Scan for the cell matching the given text and deliver its (x, y) coordinate at center. 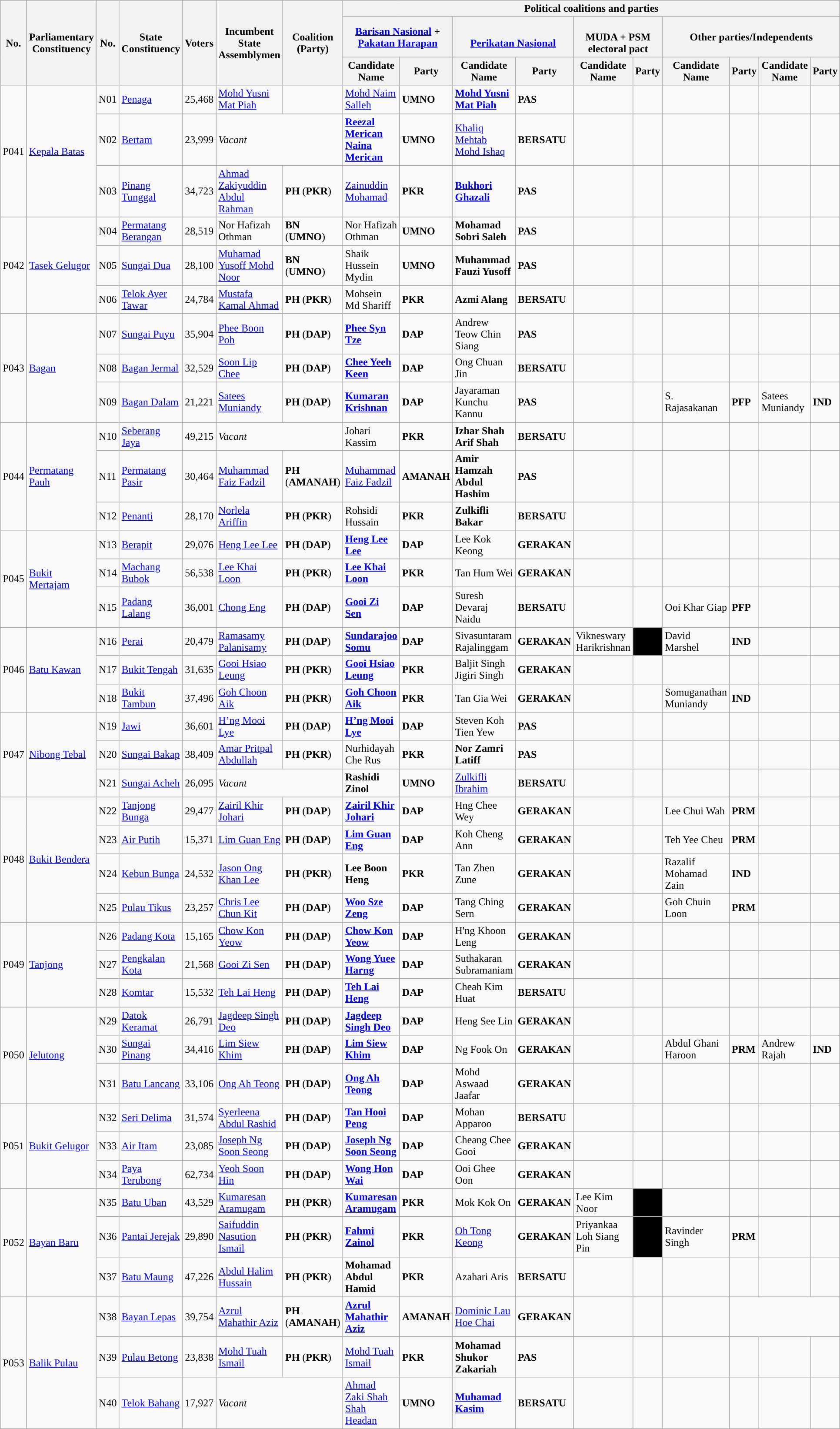
Lee Kok Keong (484, 545)
Bukhori Ghazali (484, 191)
Bertam (151, 139)
P052 (13, 1242)
28,170 (199, 517)
15,165 (199, 936)
Mohamad Abdul Hamid (371, 1277)
Priyankaa Loh Siang Pin (603, 1237)
28,519 (199, 231)
Kebun Bunga (151, 873)
P043 (13, 368)
P041 (13, 151)
Telok Bahang (151, 1402)
Lee Chui Wah (696, 811)
Berapit (151, 545)
N16 (108, 641)
N06 (108, 299)
Tan Zhen Zune (484, 873)
Batu Uban (151, 1202)
Izhar Shah Arif Shah (484, 436)
N10 (108, 436)
P053 (13, 1362)
Amar Pritpal Abdullah (250, 754)
Permatang Berangan (151, 231)
Jelutong (61, 1055)
Andrew Teow Chin Siang (484, 334)
Sungai Pinang (151, 1049)
Wong Yuee Harng (371, 965)
N13 (108, 545)
Batu Lancang (151, 1084)
Sungai Dua (151, 265)
29,076 (199, 545)
N25 (108, 907)
Batu Maung (151, 1277)
Nibong Tebal (61, 754)
Seri Delima (151, 1118)
Mohamad Sobri Saleh (484, 231)
Sungai Acheh (151, 783)
Hng Chee Wey (484, 811)
15,532 (199, 993)
Rashidi Zinol (371, 783)
Bukit Mertajam (61, 579)
Incumbent State Assemblymen (250, 43)
Tanjong (61, 965)
Cheah Kim Huat (484, 993)
23,085 (199, 1146)
Dominic Lau Hoe Chai (484, 1317)
N07 (108, 334)
Bukit Tambun (151, 698)
Tasek Gelugor (61, 265)
P042 (13, 265)
Vikneswary Harikrishnan (603, 641)
38,409 (199, 754)
Andrew Rajah (785, 1049)
Ramasamy Palanisamy (250, 641)
Jawi (151, 726)
Oh Tong Keong (484, 1237)
Zainuddin Mohamad (371, 191)
N19 (108, 726)
15,371 (199, 840)
P049 (13, 965)
23,838 (199, 1357)
Mok Kok On (484, 1202)
Ooi Ghee Oon (484, 1175)
Muhammad Fauzi Yusoff (484, 265)
Yeoh Soon Hin (250, 1175)
Nurhidayah Che Rus (371, 754)
Khaliq Mehtab Mohd Ishaq (484, 139)
N32 (108, 1118)
36,001 (199, 607)
P050 (13, 1055)
David Marshel (696, 641)
Jayaraman Kunchu Kannu (484, 402)
H'ng Khoon Leng (484, 936)
Reezal Merican Naina Merican (371, 139)
Wong Hon Wai (371, 1175)
Air Putih (151, 840)
Mohd Aswaad Jaafar (484, 1084)
Sivasuntaram Rajalinggam (484, 641)
P045 (13, 579)
24,532 (199, 873)
26,791 (199, 1021)
N11 (108, 477)
N33 (108, 1146)
Parliamentary Constituency (61, 43)
N01 (108, 99)
N15 (108, 607)
Tan Hum Wei (484, 573)
Bayan Baru (61, 1242)
Razalif Mohamad Zain (696, 873)
N24 (108, 873)
State Constituency (151, 43)
Pengkalan Kota (151, 965)
62,734 (199, 1175)
Kepala Batas (61, 151)
Johari Kassim (371, 436)
28,100 (199, 265)
N18 (108, 698)
Mustafa Kamal Ahmad (250, 299)
Telok Ayer Tawar (151, 299)
26,095 (199, 783)
Cheang Chee Gooi (484, 1146)
Pulau Tikus (151, 907)
N21 (108, 783)
P047 (13, 754)
36,601 (199, 726)
33,106 (199, 1084)
21,568 (199, 965)
Muhamad Yusoff Mohd Noor (250, 265)
Chong Eng (250, 607)
37,496 (199, 698)
Bukit Gelugor (61, 1146)
Barisan Nasional + Pakatan Harapan (397, 37)
Mohsein Md Shariff (371, 299)
N05 (108, 265)
Sungai Bakap (151, 754)
29,890 (199, 1237)
N40 (108, 1402)
39,754 (199, 1317)
Phee Boon Poh (250, 334)
Permatang Pasir (151, 477)
Permatang Pauh (61, 476)
Bukit Bendera (61, 860)
Nor Zamri Latiff (484, 754)
N39 (108, 1357)
Suresh Devaraj Naidu (484, 607)
Ahmad Zakiyuddin Abdul Rahman (250, 191)
43,529 (199, 1202)
S. Rajasakanan (696, 402)
31,574 (199, 1118)
Pinang Tunggal (151, 191)
17,927 (199, 1402)
Voters (199, 43)
N26 (108, 936)
31,635 (199, 670)
Muhamad Kasim (484, 1402)
20,479 (199, 641)
N31 (108, 1084)
Bayan Lepas (151, 1317)
Soon Lip Chee (250, 368)
34,723 (199, 191)
Chee Yeeh Keen (371, 368)
Political coalitions and parties (591, 9)
Bukit Tengah (151, 670)
25,468 (199, 99)
N09 (108, 402)
21,221 (199, 402)
Penanti (151, 517)
Air Itam (151, 1146)
Somuganathan Muniandy (696, 698)
Coalition (Party) (313, 43)
N22 (108, 811)
Ravinder Singh (696, 1237)
Bagan Dalam (151, 402)
N12 (108, 517)
Phee Syn Tze (371, 334)
29,477 (199, 811)
Tanjong Bunga (151, 811)
Mohan Apparoo (484, 1118)
N14 (108, 573)
Pulau Betong (151, 1357)
Kumaran Krishnan (371, 402)
N38 (108, 1317)
N03 (108, 191)
P048 (13, 860)
Sundarajoo Somu (371, 641)
Jason Ong Khan Lee (250, 873)
N02 (108, 139)
N04 (108, 231)
Tan Gia Wei (484, 698)
P044 (13, 476)
Paya Terubong (151, 1175)
Azmi Alang (484, 299)
Suthakaran Subramaniam (484, 965)
Ng Fook On (484, 1049)
Lee Boon Heng (371, 873)
Koh Cheng Ann (484, 840)
Ong Chuan Jin (484, 368)
Rohsidi Hussain (371, 517)
N23 (108, 840)
Abdul Ghani Haroon (696, 1049)
N36 (108, 1237)
N30 (108, 1049)
Lee Kim Noor (603, 1202)
Ooi Khar Giap (696, 607)
Komtar (151, 993)
Steven Koh Tien Yew (484, 726)
Balik Pulau (61, 1362)
N17 (108, 670)
Batu Kawan (61, 670)
Bagan Jermal (151, 368)
P046 (13, 670)
Mohamad Shukor Zakariah (484, 1357)
35,904 (199, 334)
N34 (108, 1175)
49,215 (199, 436)
N29 (108, 1021)
Abdul Halim Hussain (250, 1277)
Azahari Aris (484, 1277)
N28 (108, 993)
30,464 (199, 477)
Ahmad Zaki Shah Shah Headan (371, 1402)
N35 (108, 1202)
Machang Bubok (151, 573)
Amir Hamzah Abdul Hashim (484, 477)
Penaga (151, 99)
Baljit Singh Jigiri Singh (484, 670)
Saifuddin Nasution Ismail (250, 1237)
Shaik Hussein Mydin (371, 265)
34,416 (199, 1049)
Norlela Ariffin (250, 517)
Perai (151, 641)
Pantai Jerejak (151, 1237)
Woo Sze Zeng (371, 907)
Seberang Jaya (151, 436)
MUDA + PSM electoral pact (618, 37)
32,529 (199, 368)
Zulkifli Ibrahim (484, 783)
Padang Kota (151, 936)
Goh Chuin Loon (696, 907)
Other parties/Independents (751, 37)
Heng See Lin (484, 1021)
Chris Lee Chun Kit (250, 907)
23,999 (199, 139)
Teh Yee Cheu (696, 840)
N27 (108, 965)
Perikatan Nasional (513, 37)
N37 (108, 1277)
47,226 (199, 1277)
Zulkifli Bakar (484, 517)
24,784 (199, 299)
N08 (108, 368)
N20 (108, 754)
Sungai Puyu (151, 334)
Datok Keramat (151, 1021)
Syerleena Abdul Rashid (250, 1118)
23,257 (199, 907)
Bagan (61, 368)
56,538 (199, 573)
Tang Ching Sern (484, 907)
Tan Hooi Peng (371, 1118)
Mohd Naim Salleh (371, 99)
Padang Lalang (151, 607)
Fahmi Zainol (371, 1237)
P051 (13, 1146)
